Return (X, Y) of the center of cell containing provided text 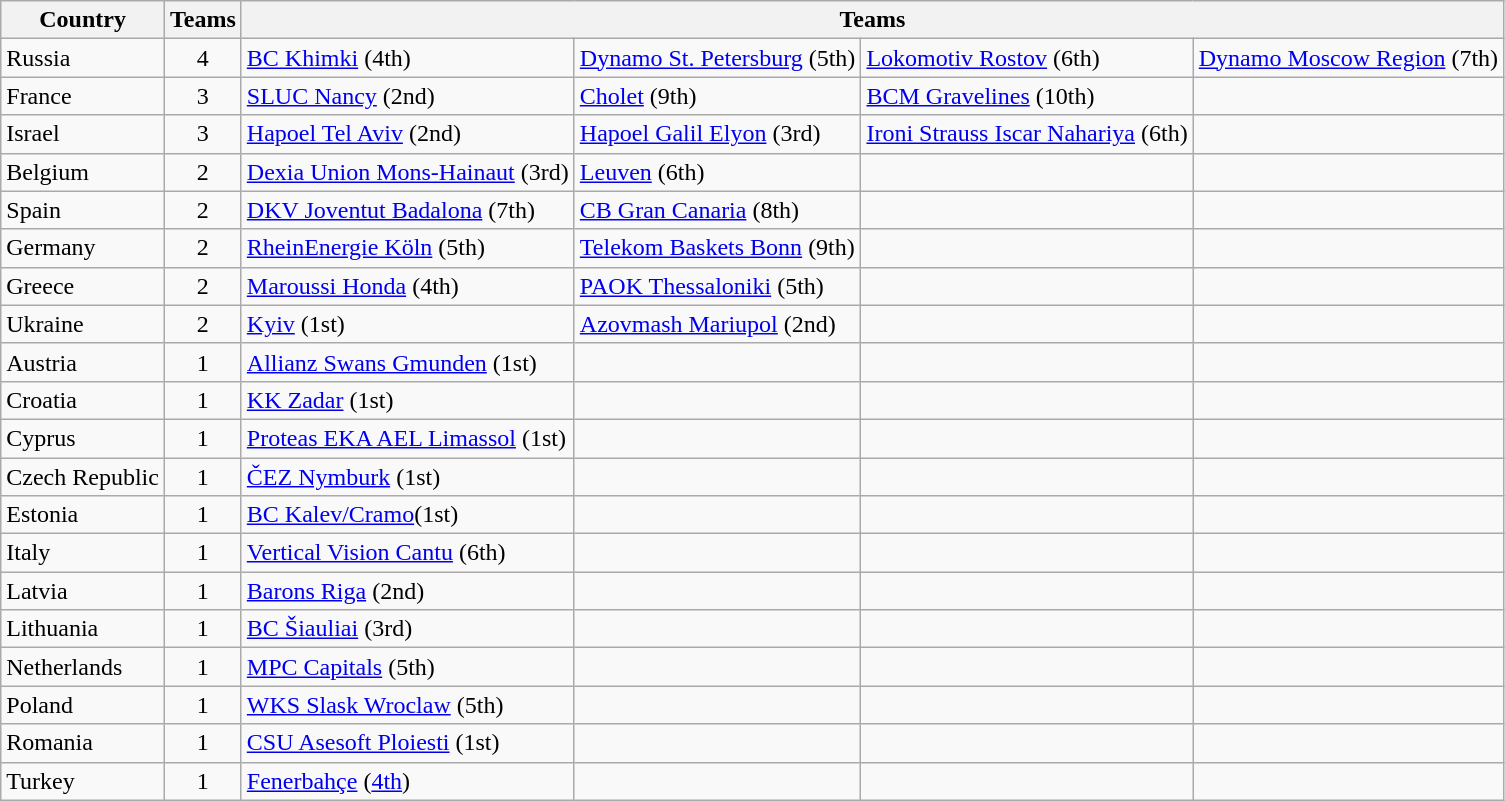
Greece (83, 286)
Dynamo Moscow Region (7th) (1348, 58)
WKS Slask Wroclaw (5th) (408, 705)
Dynamo St. Petersburg (5th) (718, 58)
Israel (83, 134)
Barons Riga (2nd) (408, 591)
Lithuania (83, 629)
Turkey (83, 781)
RheinEnergie Köln (5th) (408, 248)
CB Gran Canaria (8th) (718, 210)
Ironi Strauss Iscar Nahariya (6th) (1027, 134)
ČEZ Nymburk (1st) (408, 477)
Spain (83, 210)
Maroussi Honda (4th) (408, 286)
MPC Capitals (5th) (408, 667)
BC Šiauliai (3rd) (408, 629)
Germany (83, 248)
Hapoel Galil Elyon (3rd) (718, 134)
Azovmash Mariupol (2nd) (718, 324)
Lokomotiv Rostov (6th) (1027, 58)
Telekom Baskets Bonn (9th) (718, 248)
BC Khimki (4th) (408, 58)
Vertical Vision Cantu (6th) (408, 553)
Austria (83, 362)
DKV Joventut Badalona (7th) (408, 210)
Kyiv (1st) (408, 324)
Romania (83, 743)
France (83, 96)
Netherlands (83, 667)
Hapoel Tel Aviv (2nd) (408, 134)
Fenerbahçe (4th) (408, 781)
Proteas EKA AEL Limassol (1st) (408, 438)
Cyprus (83, 438)
SLUC Nancy (2nd) (408, 96)
Czech Republic (83, 477)
BCM Gravelines (10th) (1027, 96)
Leuven (6th) (718, 172)
4 (202, 58)
Russia (83, 58)
Croatia (83, 400)
KK Zadar (1st) (408, 400)
CSU Asesoft Ploiesti (1st) (408, 743)
Ukraine (83, 324)
BC Kalev/Cramo(1st) (408, 515)
Country (83, 20)
Estonia (83, 515)
Cholet (9th) (718, 96)
Belgium (83, 172)
Italy (83, 553)
Poland (83, 705)
PAOK Thessaloniki (5th) (718, 286)
Allianz Swans Gmunden (1st) (408, 362)
Latvia (83, 591)
Dexia Union Mons-Hainaut (3rd) (408, 172)
